Search for the cell housing the specified text and yield its (x, y) center coordinate. 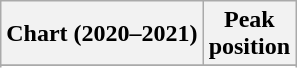
Chart (2020–2021) (102, 34)
Peakposition (249, 34)
